Extract the [X, Y] coordinate from the center of the cell holding the provided text.  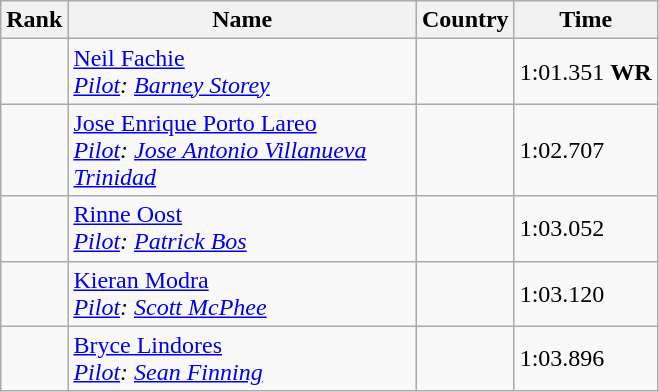
1:03.052 [586, 228]
Name [242, 20]
Bryce LindoresPilot: Sean Finning [242, 358]
Rinne OostPilot: Patrick Bos [242, 228]
1:03.120 [586, 294]
Jose Enrique Porto LareoPilot: Jose Antonio Villanueva Trinidad [242, 150]
1:02.707 [586, 150]
Rank [34, 20]
Kieran ModraPilot: Scott McPhee [242, 294]
Country [465, 20]
1:03.896 [586, 358]
Time [586, 20]
1:01.351 WR [586, 72]
Neil FachiePilot: Barney Storey [242, 72]
